Output the (x, y) coordinate of the center of the cell containing the given text.  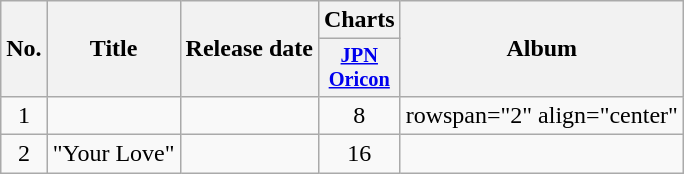
16 (359, 154)
Title (114, 49)
1 (24, 115)
JPNOricon (359, 68)
Album (542, 49)
2 (24, 154)
Release date (249, 49)
8 (359, 115)
Charts (359, 20)
No. (24, 49)
"Your Love" (114, 154)
rowspan="2" align="center" (542, 115)
